From the cell containing the given text, extract its center point as [x, y] coordinate. 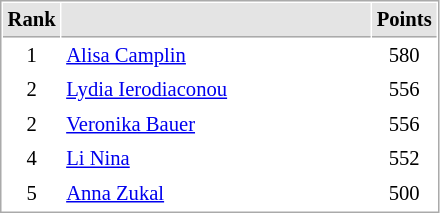
5 [32, 194]
Lydia Ierodiaconou [216, 90]
580 [404, 56]
Rank [32, 20]
Veronika Bauer [216, 124]
1 [32, 56]
Alisa Camplin [216, 56]
Li Nina [216, 158]
Anna Zukal [216, 194]
4 [32, 158]
Points [404, 20]
500 [404, 194]
552 [404, 158]
